Return the (x, y) coordinate for the center point of the cell that contains the specified text.  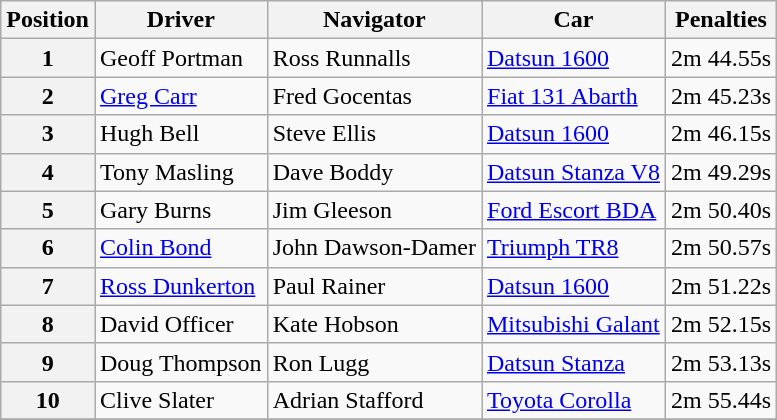
Fred Gocentas (374, 96)
Mitsubishi Galant (574, 324)
2 (48, 96)
Colin Bond (180, 248)
8 (48, 324)
9 (48, 362)
Tony Masling (180, 172)
Datsun Stanza V8 (574, 172)
Ross Runnalls (374, 58)
2m 46.15s (720, 134)
Greg Carr (180, 96)
Triumph TR8 (574, 248)
5 (48, 210)
2m 53.13s (720, 362)
Doug Thompson (180, 362)
2m 45.23s (720, 96)
Position (48, 20)
Geoff Portman (180, 58)
Fiat 131 Abarth (574, 96)
Datsun Stanza (574, 362)
Ross Dunkerton (180, 286)
4 (48, 172)
Driver (180, 20)
1 (48, 58)
2m 52.15s (720, 324)
2m 50.40s (720, 210)
2m 44.55s (720, 58)
Ford Escort BDA (574, 210)
Clive Slater (180, 400)
2m 51.22s (720, 286)
2m 50.57s (720, 248)
7 (48, 286)
Paul Rainer (374, 286)
Gary Burns (180, 210)
Penalties (720, 20)
Dave Boddy (374, 172)
3 (48, 134)
Navigator (374, 20)
Adrian Stafford (374, 400)
6 (48, 248)
Toyota Corolla (574, 400)
John Dawson-Damer (374, 248)
Jim Gleeson (374, 210)
Ron Lugg (374, 362)
2m 49.29s (720, 172)
Hugh Bell (180, 134)
10 (48, 400)
Kate Hobson (374, 324)
Steve Ellis (374, 134)
Car (574, 20)
David Officer (180, 324)
2m 55.44s (720, 400)
